Return the (x, y) coordinate for the center point of the cell that contains the specified text.  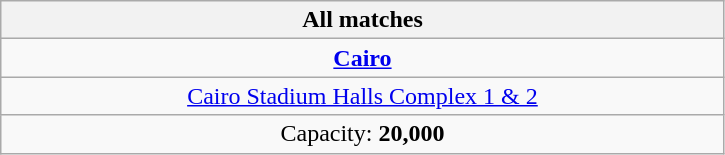
Capacity: 20,000 (362, 134)
Cairo Stadium Halls Complex 1 & 2 (362, 96)
All matches (362, 20)
Cairo (362, 58)
